Locate the cell with the specified text and output its (X, Y) center coordinate. 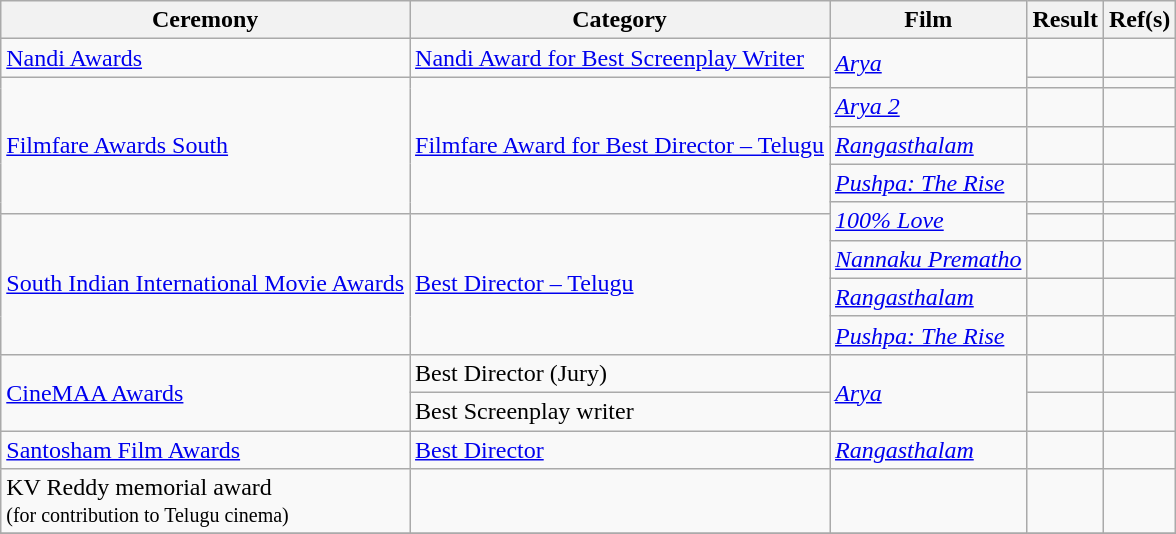
Best Director (Jury) (620, 373)
Santosham Film Awards (206, 449)
Ref(s) (1139, 20)
Best Director (620, 449)
Nannaku Prematho (928, 259)
South Indian International Movie Awards (206, 284)
Best Director – Telugu (620, 284)
KV Reddy memorial award(for contribution to Telugu cinema) (206, 502)
Film (928, 20)
Nandi Award for Best Screenplay Writer (620, 58)
Nandi Awards (206, 58)
Filmfare Award for Best Director – Telugu (620, 145)
CineMAA Awards (206, 392)
Filmfare Awards South (206, 145)
Best Screenplay writer (620, 411)
100% Love (928, 221)
Category (620, 20)
Result (1065, 20)
Ceremony (206, 20)
Arya 2 (928, 107)
